Provide the [X, Y] coordinate of the cell's center where the given text is located.  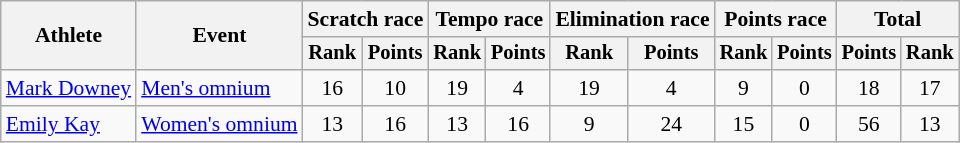
10 [395, 88]
Emily Kay [68, 124]
56 [869, 124]
Tempo race [489, 19]
Event [219, 36]
Total [898, 19]
Athlete [68, 36]
Men's omnium [219, 88]
24 [672, 124]
15 [744, 124]
Scratch race [366, 19]
Women's omnium [219, 124]
Elimination race [632, 19]
Mark Downey [68, 88]
Points race [776, 19]
18 [869, 88]
17 [930, 88]
